Pinpoint the cell where the given text exists, returning its [x, y] midpoint coordinate. 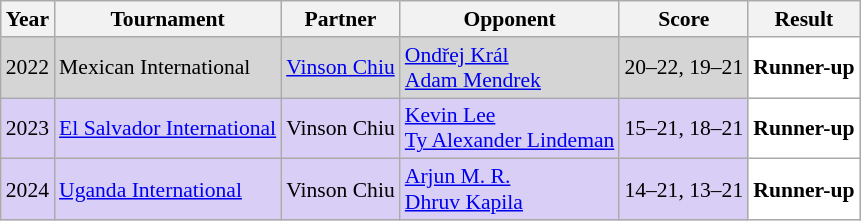
2022 [28, 68]
Opponent [510, 19]
Score [684, 19]
Partner [340, 19]
14–21, 13–21 [684, 190]
Kevin Lee Ty Alexander Lindeman [510, 128]
Mexican International [168, 68]
Ondřej Král Adam Mendrek [510, 68]
2024 [28, 190]
Arjun M. R. Dhruv Kapila [510, 190]
Result [804, 19]
Year [28, 19]
Uganda International [168, 190]
15–21, 18–21 [684, 128]
2023 [28, 128]
El Salvador International [168, 128]
20–22, 19–21 [684, 68]
Tournament [168, 19]
